Return (x, y) of the center of cell containing provided text 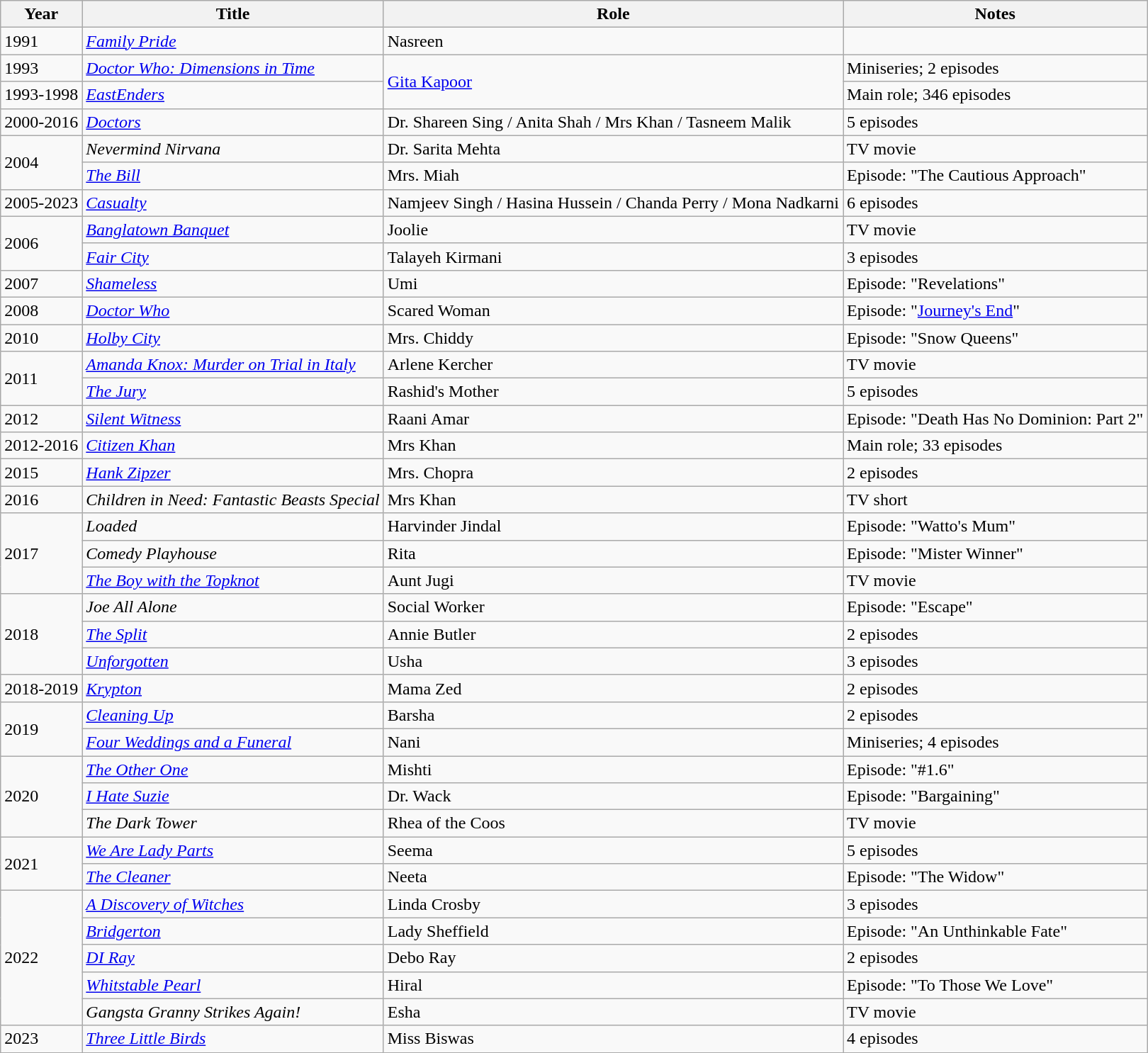
Bridgerton (232, 931)
Main role; 33 episodes (995, 446)
Linda Crosby (613, 904)
2008 (41, 310)
4 episodes (995, 1039)
The Boy with the Topknot (232, 580)
Mishti (613, 769)
The Bill (232, 176)
The Split (232, 634)
Children in Need: Fantastic Beasts Special (232, 500)
DI Ray (232, 958)
Family Pride (232, 41)
Doctor Who: Dimensions in Time (232, 68)
Cleaning Up (232, 715)
Doctors (232, 122)
Hiral (613, 985)
Hank Zipzer (232, 473)
EastEnders (232, 95)
Mama Zed (613, 688)
Umi (613, 283)
2018-2019 (41, 688)
I Hate Suzie (232, 796)
Notes (995, 14)
2011 (41, 378)
We Are Lady Parts (232, 850)
A Discovery of Witches (232, 904)
Aunt Jugi (613, 580)
2012 (41, 419)
Fair City (232, 257)
2019 (41, 728)
Episode: "An Unthinkable Fate" (995, 931)
Usha (613, 661)
Neeta (613, 877)
Arlene Kercher (613, 365)
Episode: "Snow Queens" (995, 338)
2018 (41, 634)
2023 (41, 1039)
Debo Ray (613, 958)
2015 (41, 473)
Amanda Knox: Murder on Trial in Italy (232, 365)
Annie Butler (613, 634)
Title (232, 14)
Episode: "Revelations" (995, 283)
Scared Woman (613, 310)
1991 (41, 41)
Silent Witness (232, 419)
2005-2023 (41, 203)
6 episodes (995, 203)
Harvinder Jindal (613, 526)
Shameless (232, 283)
Nani (613, 742)
2006 (41, 243)
Joe All Alone (232, 607)
Comedy Playhouse (232, 553)
Seema (613, 850)
The Other One (232, 769)
1993 (41, 68)
Nasreen (613, 41)
Episode: "Death Has No Dominion: Part 2" (995, 419)
Mrs. Miah (613, 176)
Episode: "Escape" (995, 607)
Rita (613, 553)
2021 (41, 864)
Episode: "#1.6" (995, 769)
Barsha (613, 715)
Raani Amar (613, 419)
Joolie (613, 230)
Casualty (232, 203)
2016 (41, 500)
Dr. Sarita Mehta (613, 149)
Miniseries; 2 episodes (995, 68)
Episode: "The Widow" (995, 877)
Esha (613, 1012)
Miss Biswas (613, 1039)
2000-2016 (41, 122)
Role (613, 14)
Social Worker (613, 607)
1993-1998 (41, 95)
The Cleaner (232, 877)
Main role; 346 episodes (995, 95)
Episode: "Watto's Mum" (995, 526)
2004 (41, 162)
2022 (41, 958)
Gita Kapoor (613, 81)
Dr. Wack (613, 796)
Rhea of the Coos (613, 823)
Unforgotten (232, 661)
2020 (41, 796)
TV short (995, 500)
Lady Sheffield (613, 931)
Gangsta Granny Strikes Again! (232, 1012)
Episode: "Mister Winner" (995, 553)
Year (41, 14)
2007 (41, 283)
Nevermind Nirvana (232, 149)
Krypton (232, 688)
Whitstable Pearl (232, 985)
2017 (41, 553)
Talayeh Kirmani (613, 257)
Mrs. Chopra (613, 473)
Episode: "To Those We Love" (995, 985)
Mrs. Chiddy (613, 338)
Four Weddings and a Funeral (232, 742)
Loaded (232, 526)
Banglatown Banquet (232, 230)
Dr. Shareen Sing / Anita Shah / Mrs Khan / Tasneem Malik (613, 122)
2010 (41, 338)
Doctor Who (232, 310)
Episode: "Bargaining" (995, 796)
Holby City (232, 338)
Episode: "Journey's End" (995, 310)
Three Little Birds (232, 1039)
Namjeev Singh / Hasina Hussein / Chanda Perry / Mona Nadkarni (613, 203)
Episode: "The Cautious Approach" (995, 176)
The Dark Tower (232, 823)
2012-2016 (41, 446)
Miniseries; 4 episodes (995, 742)
The Jury (232, 392)
Rashid's Mother (613, 392)
Citizen Khan (232, 446)
